Capture the cell that displays the provided text and extract its (X, Y) central coordinate. 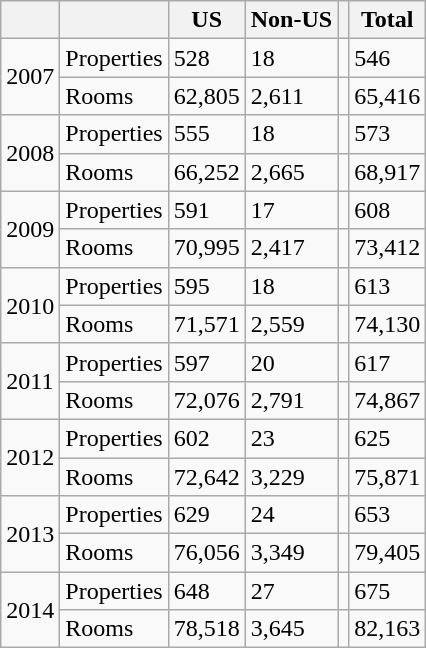
595 (206, 286)
2010 (30, 305)
74,130 (388, 324)
555 (206, 134)
2009 (30, 229)
675 (388, 591)
24 (291, 515)
78,518 (206, 629)
2008 (30, 153)
546 (388, 58)
2,791 (291, 400)
Total (388, 20)
2013 (30, 534)
2011 (30, 381)
3,645 (291, 629)
528 (206, 58)
20 (291, 362)
Non-US (291, 20)
602 (206, 438)
66,252 (206, 172)
3,229 (291, 477)
62,805 (206, 96)
2,417 (291, 248)
76,056 (206, 553)
70,995 (206, 248)
2007 (30, 77)
72,076 (206, 400)
617 (388, 362)
82,163 (388, 629)
71,571 (206, 324)
2012 (30, 457)
597 (206, 362)
2,665 (291, 172)
68,917 (388, 172)
591 (206, 210)
3,349 (291, 553)
2,559 (291, 324)
653 (388, 515)
613 (388, 286)
2,611 (291, 96)
17 (291, 210)
72,642 (206, 477)
75,871 (388, 477)
573 (388, 134)
79,405 (388, 553)
648 (206, 591)
608 (388, 210)
27 (291, 591)
73,412 (388, 248)
74,867 (388, 400)
23 (291, 438)
US (206, 20)
2014 (30, 610)
625 (388, 438)
65,416 (388, 96)
629 (206, 515)
